Return (x, y) of the center of cell containing provided text 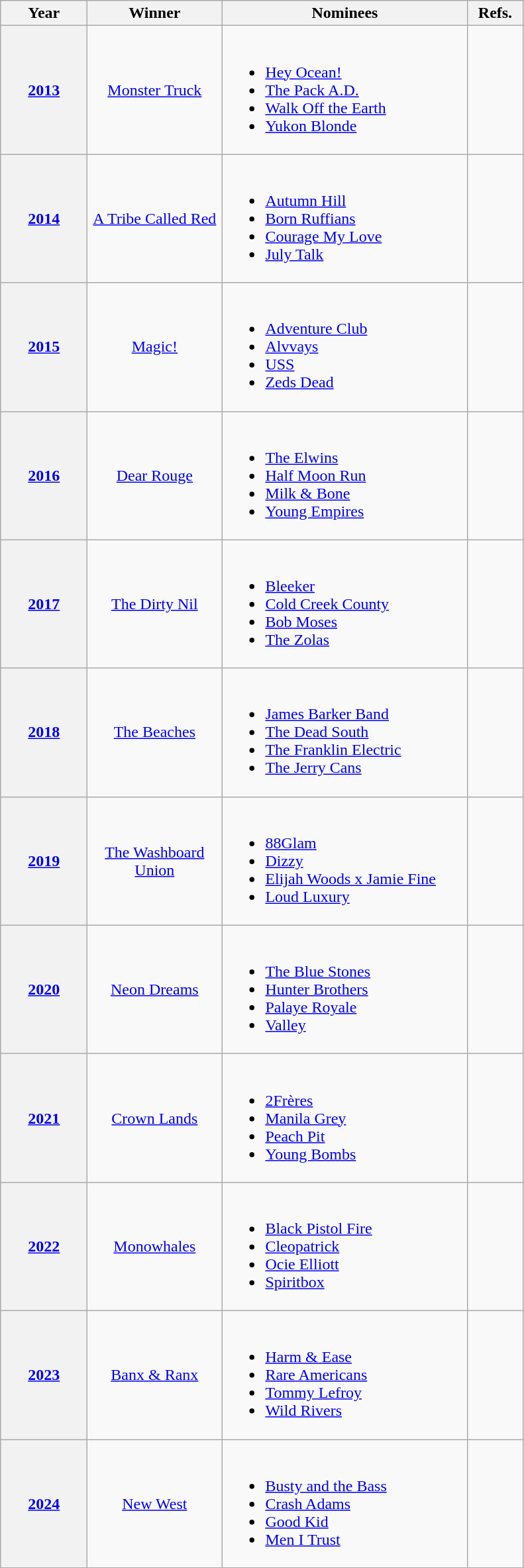
Nominees (344, 13)
Monowhales (155, 1246)
The ElwinsHalf Moon RunMilk & BoneYoung Empires (344, 475)
2022 (44, 1246)
2018 (44, 732)
Monster Truck (155, 90)
2019 (44, 861)
Busty and the BassCrash AdamsGood KidMen I Trust (344, 1504)
James Barker BandThe Dead SouthThe Franklin ElectricThe Jerry Cans (344, 732)
The Blue StonesHunter BrothersPalaye RoyaleValley (344, 989)
Year (44, 13)
2016 (44, 475)
Black Pistol FireCleopatrickOcie ElliottSpiritbox (344, 1246)
2021 (44, 1118)
Magic! (155, 347)
2FrèresManila GreyPeach PitYoung Bombs (344, 1118)
Autumn HillBorn RuffiansCourage My LoveJuly Talk (344, 219)
The Washboard Union (155, 861)
Neon Dreams (155, 989)
Adventure ClubAlvvaysUSSZeds Dead (344, 347)
2017 (44, 604)
2013 (44, 90)
88GlamDizzyElijah Woods x Jamie FineLoud Luxury (344, 861)
Winner (155, 13)
Crown Lands (155, 1118)
A Tribe Called Red (155, 219)
2015 (44, 347)
The Dirty Nil (155, 604)
2024 (44, 1504)
New West (155, 1504)
Dear Rouge (155, 475)
Refs. (496, 13)
2023 (44, 1375)
The Beaches (155, 732)
Hey Ocean!The Pack A.D.Walk Off the EarthYukon Blonde (344, 90)
BleekerCold Creek CountyBob MosesThe Zolas (344, 604)
2014 (44, 219)
Banx & Ranx (155, 1375)
Harm & EaseRare AmericansTommy LefroyWild Rivers (344, 1375)
2020 (44, 989)
